Return [x, y] of the center of cell containing provided text 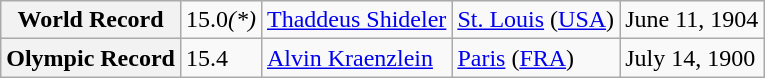
World Record [91, 20]
July 14, 1900 [692, 58]
June 11, 1904 [692, 20]
St. Louis (USA) [536, 20]
15.4 [220, 58]
Thaddeus Shideler [356, 20]
Alvin Kraenzlein [356, 58]
Paris (FRA) [536, 58]
15.0(*) [220, 20]
Olympic Record [91, 58]
